Determine the (X, Y) coordinate at the center of the cell enclosing the given text.  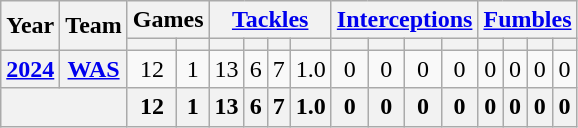
Fumbles (528, 20)
2024 (30, 69)
Games (168, 20)
Team (94, 26)
Tackles (270, 20)
WAS (94, 69)
Interceptions (404, 20)
Year (30, 26)
